Output the (x, y) coordinate of the center of the cell containing the given text.  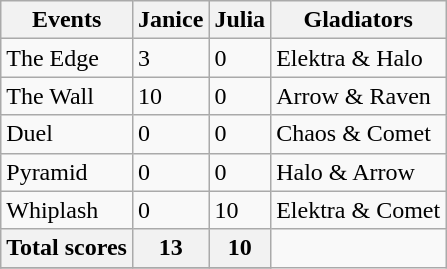
Elektra & Halo (358, 58)
The Wall (67, 96)
Elektra & Comet (358, 210)
Arrow & Raven (358, 96)
Pyramid (67, 172)
Gladiators (358, 20)
Total scores (67, 248)
Events (67, 20)
Julia (240, 20)
Chaos & Comet (358, 134)
The Edge (67, 58)
Duel (67, 134)
3 (170, 58)
Whiplash (67, 210)
13 (170, 248)
Halo & Arrow (358, 172)
Janice (170, 20)
